For the text-containing cell, return its midpoint in [x, y] coordinate format. 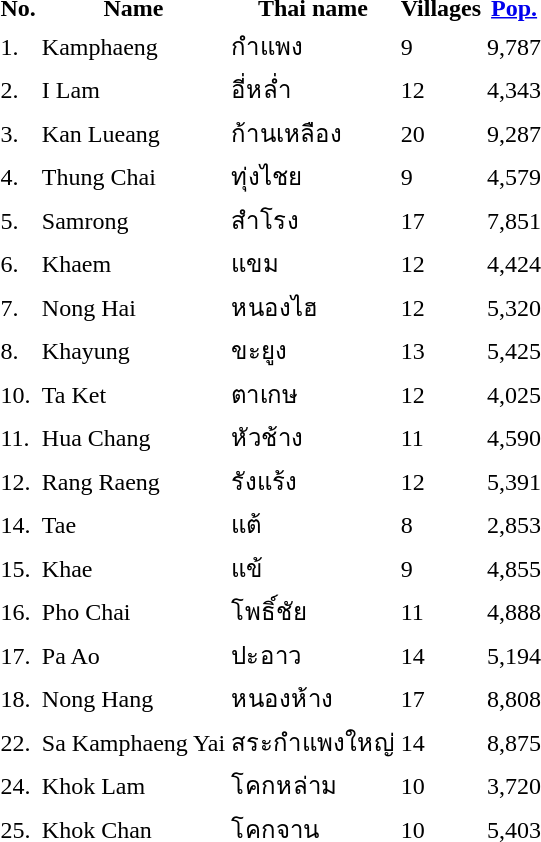
10 [440, 786]
Nong Hai [133, 307]
หนองไฮ [313, 307]
รังแร้ง [313, 481]
ตาเกษ [313, 394]
Kamphaeng [133, 46]
โคกหล่าม [313, 786]
Ta Ket [133, 394]
แข้ [313, 568]
แต้ [313, 524]
13 [440, 350]
หัวช้าง [313, 438]
Rang Raeng [133, 481]
แขม [313, 264]
Pa Ao [133, 655]
อี่หล่ำ [313, 90]
กำแพง [313, 46]
ก้านเหลือง [313, 133]
โพธิ์ชัย [313, 612]
Pho Chai [133, 612]
I Lam [133, 90]
20 [440, 133]
Thung Chai [133, 176]
Tae [133, 524]
สำโรง [313, 220]
Nong Hang [133, 698]
Khok Lam [133, 786]
Khaem [133, 264]
สระกำแพงใหญ่ [313, 742]
Khayung [133, 350]
Sa Kamphaeng Yai [133, 742]
Kan Lueang [133, 133]
ทุ่งไชย [313, 176]
หนองห้าง [313, 698]
8 [440, 524]
Khae [133, 568]
Samrong [133, 220]
ขะยูง [313, 350]
ปะอาว [313, 655]
Hua Chang [133, 438]
